Determine the [X, Y] coordinate at the center of the cell enclosing the given text.  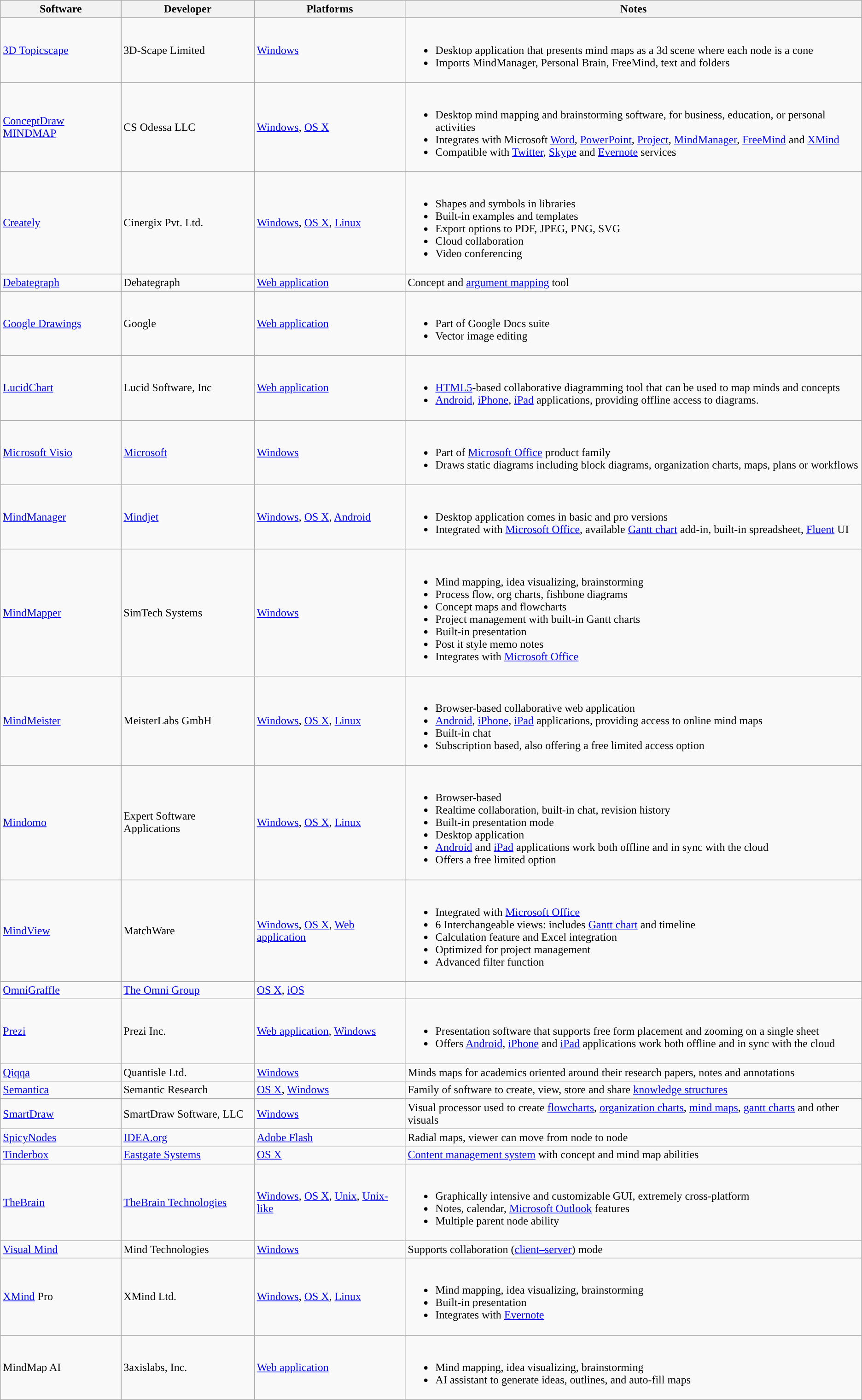
SimTech Systems [188, 613]
XMind Ltd. [188, 1296]
Mind mapping, idea visualizing, brainstormingBuilt-in presentationIntegrates with Evernote [634, 1296]
Part of Google Docs suiteVector image editing [634, 323]
TheBrain Technologies [188, 1202]
Graphically intensive and customizable GUI, extremely cross-platformNotes, calendar, Microsoft Outlook featuresMultiple parent node ability [634, 1202]
Radial maps, viewer can move from node to node [634, 1137]
IDEA.org [188, 1137]
OmniGraffle [61, 990]
Mind Technologies [188, 1249]
Visual Mind [61, 1249]
3axislabs, Inc. [188, 1367]
Software [61, 9]
Content management system with concept and mind map abilities [634, 1155]
Notes [634, 9]
Developer [188, 9]
Windows, OS X, Unix, Unix-like [330, 1202]
Quantisle Ltd. [188, 1072]
Mindjet [188, 517]
SmartDraw [61, 1114]
MatchWare [188, 931]
Google Drawings [61, 323]
CS Odessa LLC [188, 127]
MindManager [61, 517]
Lucid Software, Inc [188, 388]
3D Topicscape [61, 50]
Minds maps for academics oriented around their research papers, notes and annotations [634, 1072]
Family of software to create, view, store and share knowledge structures [634, 1090]
Desktop application that presents mind maps as a 3d scene where each node is a coneImports MindManager, Personal Brain, FreeMind, text and folders [634, 50]
Visual processor used to create flowcharts, organization charts, mind maps, gantt charts and other visuals [634, 1114]
MindMeister [61, 721]
Part of Microsoft Office product familyDraws static diagrams including block diagrams, organization charts, maps, plans or workflows [634, 452]
Desktop application comes in basic and pro versionsIntegrated with Microsoft Office, available Gantt chart add-in, built-in spreadsheet, Fluent UI [634, 517]
SmartDraw Software, LLC [188, 1114]
OS X, Windows [330, 1090]
Qiqqa [61, 1072]
MindMap AI [61, 1367]
MindMapper [61, 613]
Concept and argument mapping tool [634, 282]
Creately [61, 223]
Eastgate Systems [188, 1155]
Windows, OS X, Android [330, 517]
OS X [330, 1155]
MeisterLabs GmbH [188, 721]
Windows, OS X [330, 127]
Expert Software Applications [188, 822]
3D-Scape Limited [188, 50]
XMind Pro [61, 1296]
Semantica [61, 1090]
The Omni Group [188, 990]
Semantic Research [188, 1090]
Shapes and symbols in librariesBuilt-in examples and templatesExport options to PDF, JPEG, PNG, SVGCloud collaborationVideo conferencing [634, 223]
Mindomo [61, 822]
Microsoft [188, 452]
Mind mapping, idea visualizing, brainstormingAI assistant to generate ideas, outlines, and auto-fill maps [634, 1367]
Adobe Flash [330, 1137]
Windows, OS X, Web application [330, 931]
Supports collaboration (client–server) mode [634, 1249]
LucidChart [61, 388]
Cinergix Pvt. Ltd. [188, 223]
OS X, iOS [330, 990]
Prezi [61, 1031]
Prezi Inc. [188, 1031]
MindView [61, 931]
Microsoft Visio [61, 452]
TheBrain [61, 1202]
Platforms [330, 9]
SpicyNodes [61, 1137]
ConceptDraw MINDMAP [61, 127]
Google [188, 323]
Web application, Windows [330, 1031]
Tinderbox [61, 1155]
